Pinpoint the cell where the given text exists, returning its (x, y) midpoint coordinate. 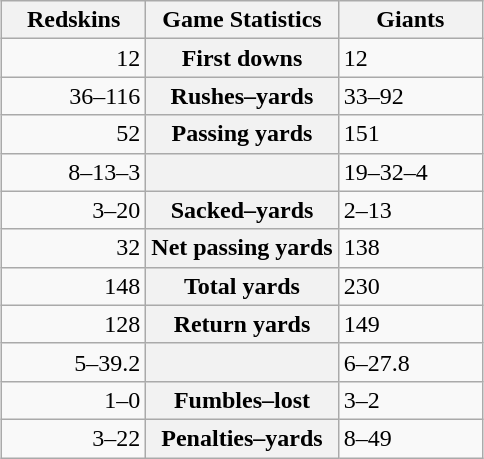
2–13 (410, 210)
33–92 (410, 96)
Game Statistics (242, 20)
8–49 (410, 438)
148 (73, 286)
230 (410, 286)
Rushes–yards (242, 96)
151 (410, 134)
3–2 (410, 400)
Sacked–yards (242, 210)
36–116 (73, 96)
Return yards (242, 324)
138 (410, 248)
1–0 (73, 400)
3–22 (73, 438)
128 (73, 324)
52 (73, 134)
3–20 (73, 210)
Penalties–yards (242, 438)
Passing yards (242, 134)
Fumbles–lost (242, 400)
Total yards (242, 286)
Redskins (73, 20)
19–32–4 (410, 172)
5–39.2 (73, 362)
First downs (242, 58)
8–13–3 (73, 172)
Giants (410, 20)
32 (73, 248)
6–27.8 (410, 362)
149 (410, 324)
Net passing yards (242, 248)
